Pinpoint the cell where the given text exists, returning its (x, y) midpoint coordinate. 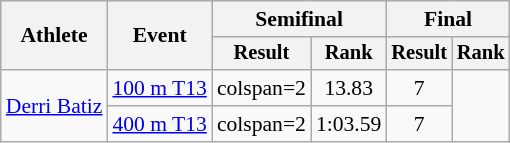
Semifinal (300, 19)
400 m T13 (159, 124)
Event (159, 36)
Derri Batiz (54, 106)
100 m T13 (159, 88)
13.83 (348, 88)
Athlete (54, 36)
Final (448, 19)
1:03.59 (348, 124)
